For the text-containing cell, return its midpoint in (x, y) coordinate format. 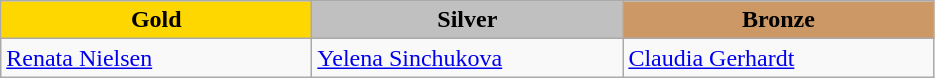
Renata Nielsen (156, 58)
Yelena Sinchukova (468, 58)
Claudia Gerhardt (778, 58)
Silver (468, 20)
Gold (156, 20)
Bronze (778, 20)
